Output the [x, y] coordinate of the center of the cell containing the given text.  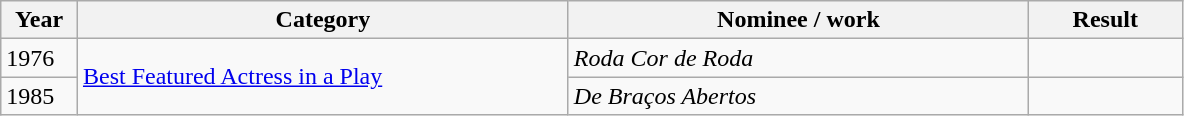
Category [322, 20]
1976 [40, 58]
Nominee / work [798, 20]
Best Featured Actress in a Play [322, 77]
Year [40, 20]
1985 [40, 96]
Result [1106, 20]
De Braços Abertos [798, 96]
Roda Cor de Roda [798, 58]
